Pinpoint the cell where the given text exists, returning its (x, y) midpoint coordinate. 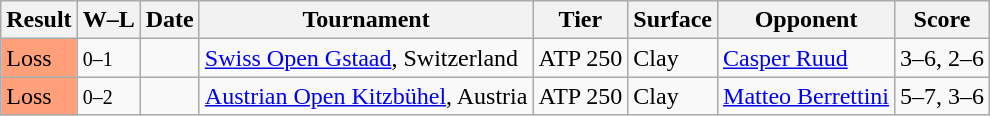
Swiss Open Gstaad, Switzerland (366, 58)
0–1 (108, 58)
Date (170, 20)
3–6, 2–6 (942, 58)
Surface (673, 20)
W–L (108, 20)
Result (39, 20)
Tournament (366, 20)
0–2 (108, 96)
5–7, 3–6 (942, 96)
Austrian Open Kitzbühel, Austria (366, 96)
Matteo Berrettini (806, 96)
Opponent (806, 20)
Score (942, 20)
Tier (580, 20)
Casper Ruud (806, 58)
